Search for the cell housing the specified text and yield its (x, y) center coordinate. 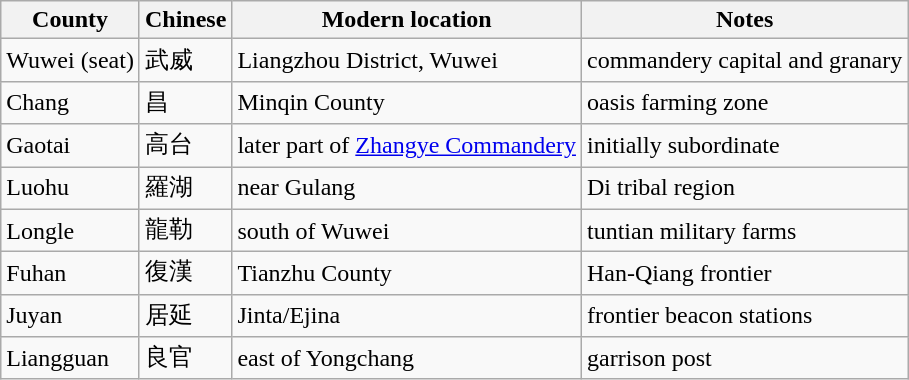
Gaotai (70, 146)
County (70, 20)
commandery capital and granary (744, 60)
良官 (185, 358)
昌 (185, 102)
Liangzhou District, Wuwei (407, 60)
initially subordinate (744, 146)
near Gulang (407, 188)
Luohu (70, 188)
高台 (185, 146)
Di tribal region (744, 188)
Han-Qiang frontier (744, 274)
Minqin County (407, 102)
later part of Zhangye Commandery (407, 146)
武威 (185, 60)
Juyan (70, 316)
Chang (70, 102)
Longle (70, 230)
Notes (744, 20)
garrison post (744, 358)
Wuwei (seat) (70, 60)
Tianzhu County (407, 274)
羅湖 (185, 188)
居延 (185, 316)
oasis farming zone (744, 102)
Chinese (185, 20)
Fuhan (70, 274)
Jinta/Ejina (407, 316)
龍勒 (185, 230)
Liangguan (70, 358)
south of Wuwei (407, 230)
east of Yongchang (407, 358)
frontier beacon stations (744, 316)
復漢 (185, 274)
Modern location (407, 20)
tuntian military farms (744, 230)
